Scan for the cell matching the given text and deliver its (x, y) coordinate at center. 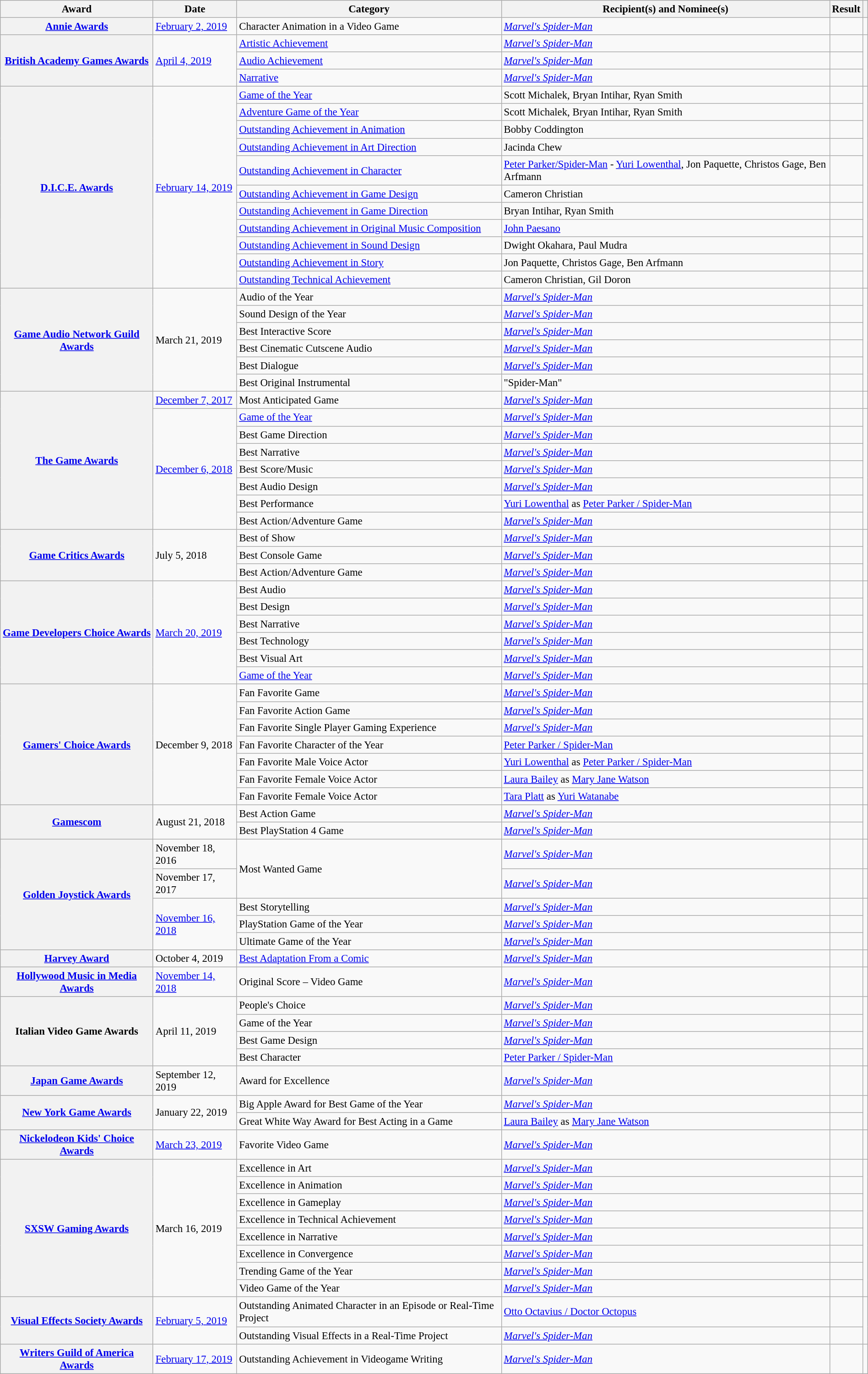
Excellence in Animation (369, 1185)
December 9, 2018 (195, 745)
Big Apple Award for Best Game of the Year (369, 1104)
Date (195, 9)
Audio Achievement (369, 61)
Best of Show (369, 538)
Outstanding Achievement in Game Design (369, 194)
Most Wanted Game (369, 868)
Italian Video Game Awards (77, 1031)
Outstanding Achievement in Story (369, 262)
Character Animation in a Video Game (369, 27)
Best Character (369, 1057)
Excellence in Gameplay (369, 1203)
October 4, 2019 (195, 959)
Cameron Christian (666, 194)
March 16, 2019 (195, 1228)
Ultimate Game of the Year (369, 942)
November 18, 2016 (195, 854)
"Spider-Man" (666, 383)
Bryan Intihar, Ryan Smith (666, 211)
D.I.C.E. Awards (77, 188)
Peter Parker/Spider-Man - Yuri Lowenthal, Jon Paquette, Christos Gage, Ben Arfmann (666, 170)
Outstanding Visual Effects in a Real-Time Project (369, 1336)
Excellence in Narrative (369, 1237)
Best Game Direction (369, 435)
Outstanding Achievement in Animation (369, 130)
November 17, 2017 (195, 884)
March 21, 2019 (195, 340)
Best Technology (369, 641)
SXSW Gaming Awards (77, 1228)
People's Choice (369, 1006)
Annie Awards (77, 27)
Best Storytelling (369, 907)
Best Score/Music (369, 469)
Nickelodeon Kids' Choice Awards (77, 1145)
Fan Favorite Action Game (369, 710)
Best Design (369, 607)
Video Game of the Year (369, 1288)
John Paesano (666, 228)
Result (846, 9)
January 22, 2019 (195, 1113)
April 11, 2019 (195, 1031)
Best Interactive Score (369, 332)
Outstanding Achievement in Original Music Composition (369, 228)
Hollywood Music in Media Awards (77, 982)
February 5, 2019 (195, 1320)
Best Dialogue (369, 366)
Recipient(s) and Nominee(s) (666, 9)
Golden Joystick Awards (77, 894)
Jacinda Chew (666, 147)
Best Performance (369, 504)
Original Score – Video Game (369, 982)
Japan Game Awards (77, 1081)
Outstanding Achievement in Art Direction (369, 147)
Best Cinematic Cutscene Audio (369, 349)
Outstanding Achievement in Game Direction (369, 211)
Outstanding Achievement in Character (369, 170)
Fan Favorite Male Voice Actor (369, 762)
Best Adaptation From a Comic (369, 959)
September 12, 2019 (195, 1081)
Bobby Coddington (666, 130)
Narrative (369, 78)
March 23, 2019 (195, 1145)
November 16, 2018 (195, 924)
Artistic Achievement (369, 44)
Fan Favorite Character of the Year (369, 745)
February 2, 2019 (195, 27)
Audio of the Year (369, 297)
Outstanding Animated Character in an Episode or Real-Time Project (369, 1312)
Game Critics Awards (77, 555)
Fan Favorite Single Player Gaming Experience (369, 727)
Best Console Game (369, 555)
Best Original Instrumental (369, 383)
Gamescom (77, 822)
Visual Effects Society Awards (77, 1320)
Best Visual Art (369, 659)
Award for Excellence (369, 1081)
The Game Awards (77, 461)
Best Game Design (369, 1040)
Harvey Award (77, 959)
Dwight Okahara, Paul Mudra (666, 245)
Award (77, 9)
Outstanding Achievement in Sound Design (369, 245)
Best Action Game (369, 813)
February 17, 2019 (195, 1358)
Writers Guild of America Awards (77, 1358)
Trending Game of the Year (369, 1271)
Great White Way Award for Best Acting in a Game (369, 1121)
December 7, 2017 (195, 400)
November 14, 2018 (195, 982)
Game Audio Network Guild Awards (77, 340)
Outstanding Technical Achievement (369, 280)
December 6, 2018 (195, 469)
Excellence in Art (369, 1168)
Best Audio Design (369, 486)
July 5, 2018 (195, 555)
Favorite Video Game (369, 1145)
Most Anticipated Game (369, 400)
Outstanding Achievement in Videogame Writing (369, 1358)
Best PlayStation 4 Game (369, 831)
Jon Paquette, Christos Gage, Ben Arfmann (666, 262)
Gamers' Choice Awards (77, 745)
Otto Octavius / Doctor Octopus (666, 1312)
Best Audio (369, 590)
August 21, 2018 (195, 822)
Cameron Christian, Gil Doron (666, 280)
Tara Platt as Yuri Watanabe (666, 796)
Category (369, 9)
Fan Favorite Game (369, 693)
New York Game Awards (77, 1113)
Excellence in Convergence (369, 1254)
PlayStation Game of the Year (369, 924)
Game Developers Choice Awards (77, 633)
April 4, 2019 (195, 60)
March 20, 2019 (195, 633)
British Academy Games Awards (77, 60)
Sound Design of the Year (369, 314)
Excellence in Technical Achievement (369, 1220)
February 14, 2019 (195, 188)
Adventure Game of the Year (369, 112)
